Detect which cell encompasses the target text, then output its [X, Y] center coordinate. 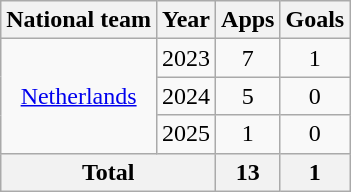
Goals [315, 20]
7 [248, 58]
Netherlands [79, 96]
Apps [248, 20]
Total [108, 172]
5 [248, 96]
2025 [186, 134]
Year [186, 20]
13 [248, 172]
2024 [186, 96]
National team [79, 20]
2023 [186, 58]
